Extract the [X, Y] coordinate from the center of the cell holding the provided text.  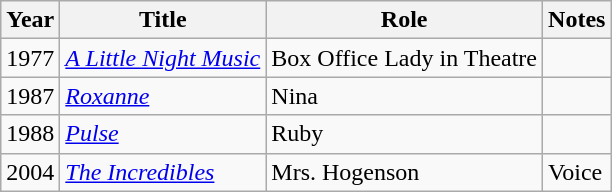
Pulse [163, 134]
Ruby [404, 134]
Nina [404, 96]
1987 [30, 96]
1988 [30, 134]
2004 [30, 172]
Roxanne [163, 96]
Notes [577, 20]
Voice [577, 172]
The Incredibles [163, 172]
A Little Night Music [163, 58]
Year [30, 20]
1977 [30, 58]
Role [404, 20]
Mrs. Hogenson [404, 172]
Box Office Lady in Theatre [404, 58]
Title [163, 20]
